Identify which cell holds the provided text, then report its [X, Y] central coordinate. 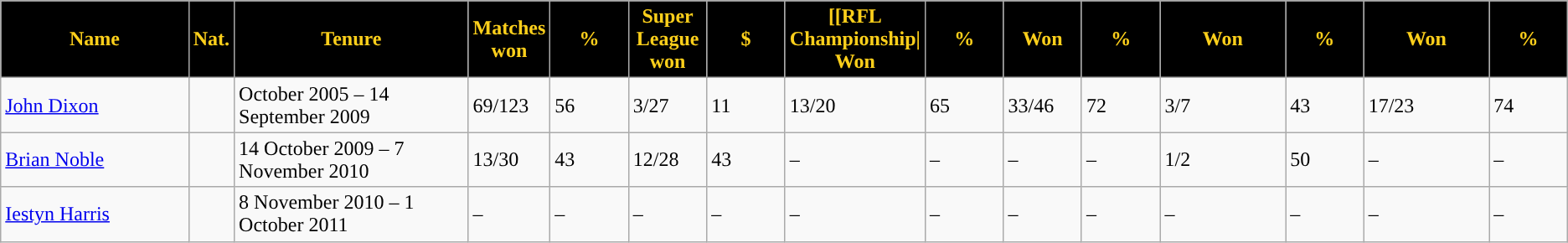
$ [746, 39]
14 October 2009 – 7 November 2010 [352, 159]
3/27 [668, 106]
72 [1121, 106]
Matches won [509, 39]
Brian Noble [95, 159]
8 November 2010 – 1 October 2011 [352, 215]
Nat. [211, 39]
[[RFL Championship| Won [854, 39]
Name [95, 39]
Super League won [668, 39]
12/28 [668, 159]
50 [1325, 159]
13/30 [509, 159]
Tenure [352, 39]
Iestyn Harris [95, 215]
11 [746, 106]
56 [590, 106]
17/23 [1426, 106]
69/123 [509, 106]
74 [1529, 106]
1/2 [1223, 159]
John Dixon [95, 106]
3/7 [1223, 106]
October 2005 – 14 September 2009 [352, 106]
65 [964, 106]
13/20 [854, 106]
33/46 [1043, 106]
